Return [x, y] of the center of cell containing provided text 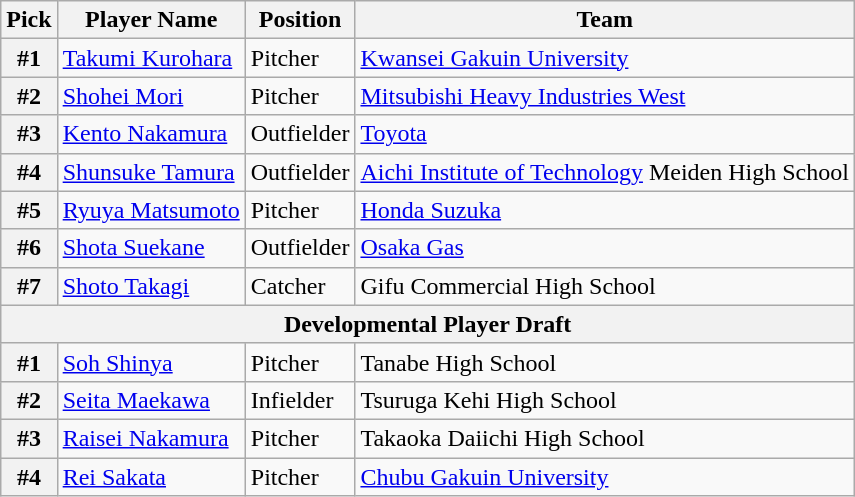
Pick [29, 20]
Developmental Player Draft [428, 324]
Rei Sakata [151, 477]
Chubu Gakuin University [605, 477]
Ryuya Matsumoto [151, 210]
Takumi Kurohara [151, 58]
Position [300, 20]
Player Name [151, 20]
Seita Maekawa [151, 400]
Aichi Institute of Technology Meiden High School [605, 172]
Kwansei Gakuin University [605, 58]
#5 [29, 210]
Catcher [300, 286]
Shota Suekane [151, 248]
Team [605, 20]
#6 [29, 248]
Osaka Gas [605, 248]
Tsuruga Kehi High School [605, 400]
Honda Suzuka [605, 210]
Kento Nakamura [151, 134]
Takaoka Daiichi High School [605, 438]
Raisei Nakamura [151, 438]
Mitsubishi Heavy Industries West [605, 96]
Gifu Commercial High School [605, 286]
Shohei Mori [151, 96]
Shunsuke Tamura [151, 172]
Soh Shinya [151, 362]
#7 [29, 286]
Toyota [605, 134]
Tanabe High School [605, 362]
Infielder [300, 400]
Shoto Takagi [151, 286]
